For the text-containing cell, return its midpoint in [X, Y] coordinate format. 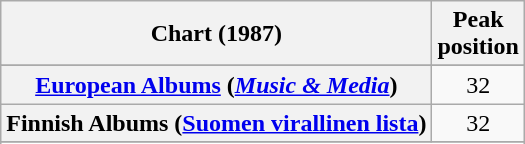
European Albums (Music & Media) [216, 85]
Chart (1987) [216, 34]
Finnish Albums (Suomen virallinen lista) [216, 123]
Peakposition [478, 34]
